Return [X, Y] of the center of cell containing provided text 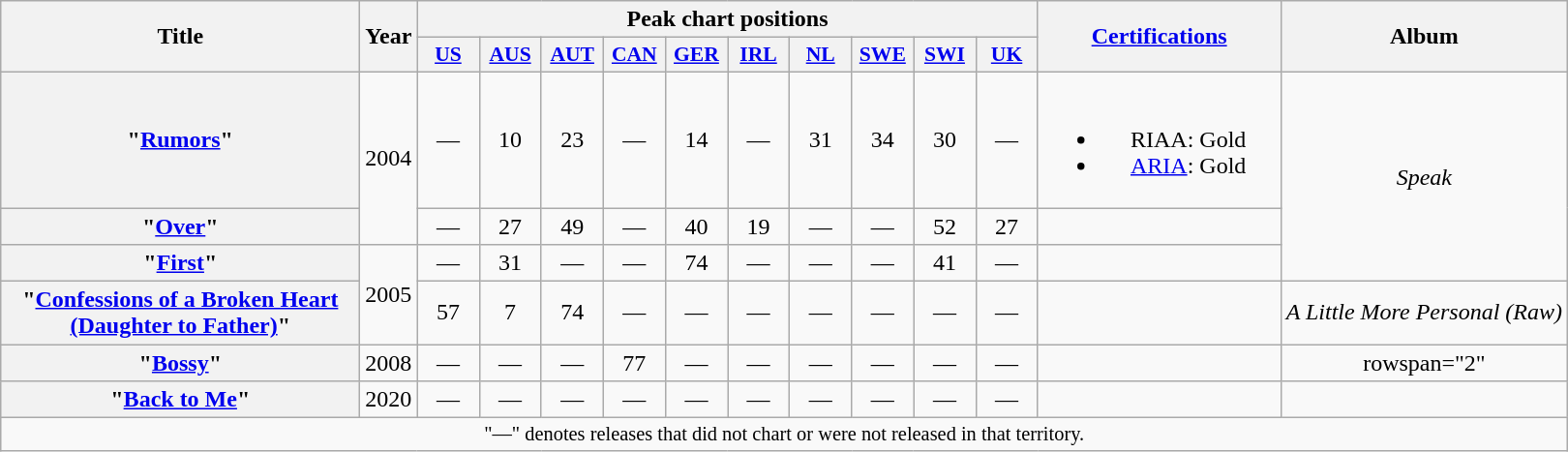
Album [1424, 37]
"Rumors" [180, 139]
52 [945, 226]
34 [883, 139]
2008 [389, 363]
40 [696, 226]
14 [696, 139]
Title [180, 37]
Year [389, 37]
SWI [945, 55]
2004 [389, 158]
GER [696, 55]
"Back to Me" [180, 400]
SWE [883, 55]
UK [1007, 55]
49 [572, 226]
A Little More Personal (Raw) [1424, 314]
2020 [389, 400]
AUT [572, 55]
"—" denotes releases that did not chart or were not released in that territory. [784, 435]
RIAA: GoldARIA: Gold [1160, 139]
"Bossy" [180, 363]
41 [945, 263]
7 [510, 314]
Speak [1424, 176]
US [448, 55]
rowspan="2" [1424, 363]
2005 [389, 294]
NL [821, 55]
"Confessions of a Broken Heart(Daughter to Father)" [180, 314]
CAN [634, 55]
Certifications [1160, 37]
10 [510, 139]
30 [945, 139]
77 [634, 363]
23 [572, 139]
57 [448, 314]
"Over" [180, 226]
Peak chart positions [728, 19]
19 [759, 226]
AUS [510, 55]
"First" [180, 263]
IRL [759, 55]
